Capture the cell that displays the provided text and extract its (x, y) central coordinate. 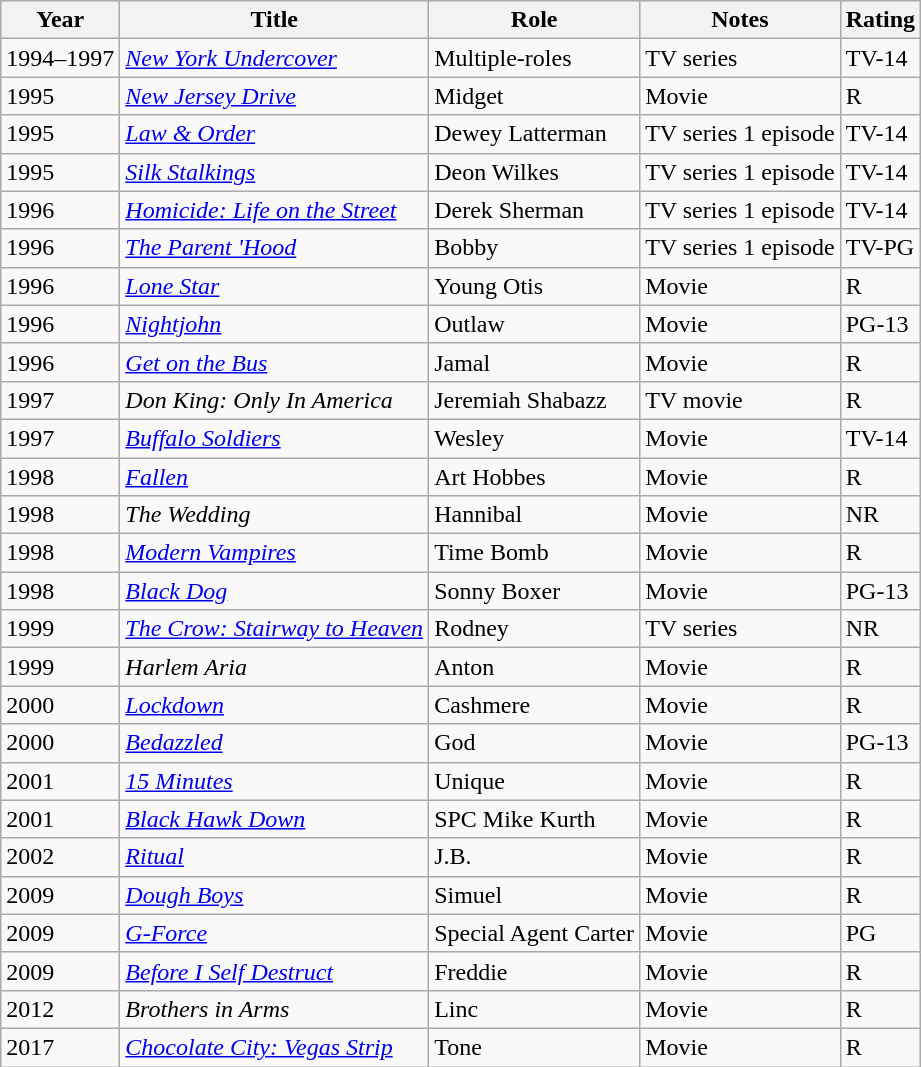
Rating (880, 20)
J.B. (534, 857)
Law & Order (274, 134)
Homicide: Life on the Street (274, 210)
2012 (60, 1009)
Silk Stalkings (274, 172)
Wesley (534, 438)
Title (274, 20)
God (534, 743)
Lockdown (274, 705)
Fallen (274, 477)
Dewey Latterman (534, 134)
Midget (534, 96)
TV-PG (880, 248)
Bobby (534, 248)
PG (880, 933)
Young Otis (534, 286)
Modern Vampires (274, 553)
Ritual (274, 857)
Special Agent Carter (534, 933)
Rodney (534, 629)
Deon Wilkes (534, 172)
The Crow: Stairway to Heaven (274, 629)
Role (534, 20)
Unique (534, 781)
Tone (534, 1047)
Jamal (534, 362)
Derek Sherman (534, 210)
New York Undercover (274, 58)
Get on the Bus (274, 362)
Bedazzled (274, 743)
SPC Mike Kurth (534, 819)
Nightjohn (274, 324)
Buffalo Soldiers (274, 438)
Before I Self Destruct (274, 971)
Dough Boys (274, 895)
Black Hawk Down (274, 819)
Harlem Aria (274, 667)
2002 (60, 857)
Lone Star (274, 286)
Cashmere (534, 705)
New Jersey Drive (274, 96)
Jeremiah Shabazz (534, 400)
Year (60, 20)
Simuel (534, 895)
Outlaw (534, 324)
15 Minutes (274, 781)
Brothers in Arms (274, 1009)
G-Force (274, 933)
Chocolate City: Vegas Strip (274, 1047)
Time Bomb (534, 553)
Art Hobbes (534, 477)
Don King: Only In America (274, 400)
Multiple-roles (534, 58)
1994–1997 (60, 58)
The Parent 'Hood (274, 248)
The Wedding (274, 515)
Hannibal (534, 515)
Linc (534, 1009)
Anton (534, 667)
Sonny Boxer (534, 591)
2017 (60, 1047)
TV movie (740, 400)
Notes (740, 20)
Freddie (534, 971)
Black Dog (274, 591)
